Locate the cell with the specified text and output its (x, y) center coordinate. 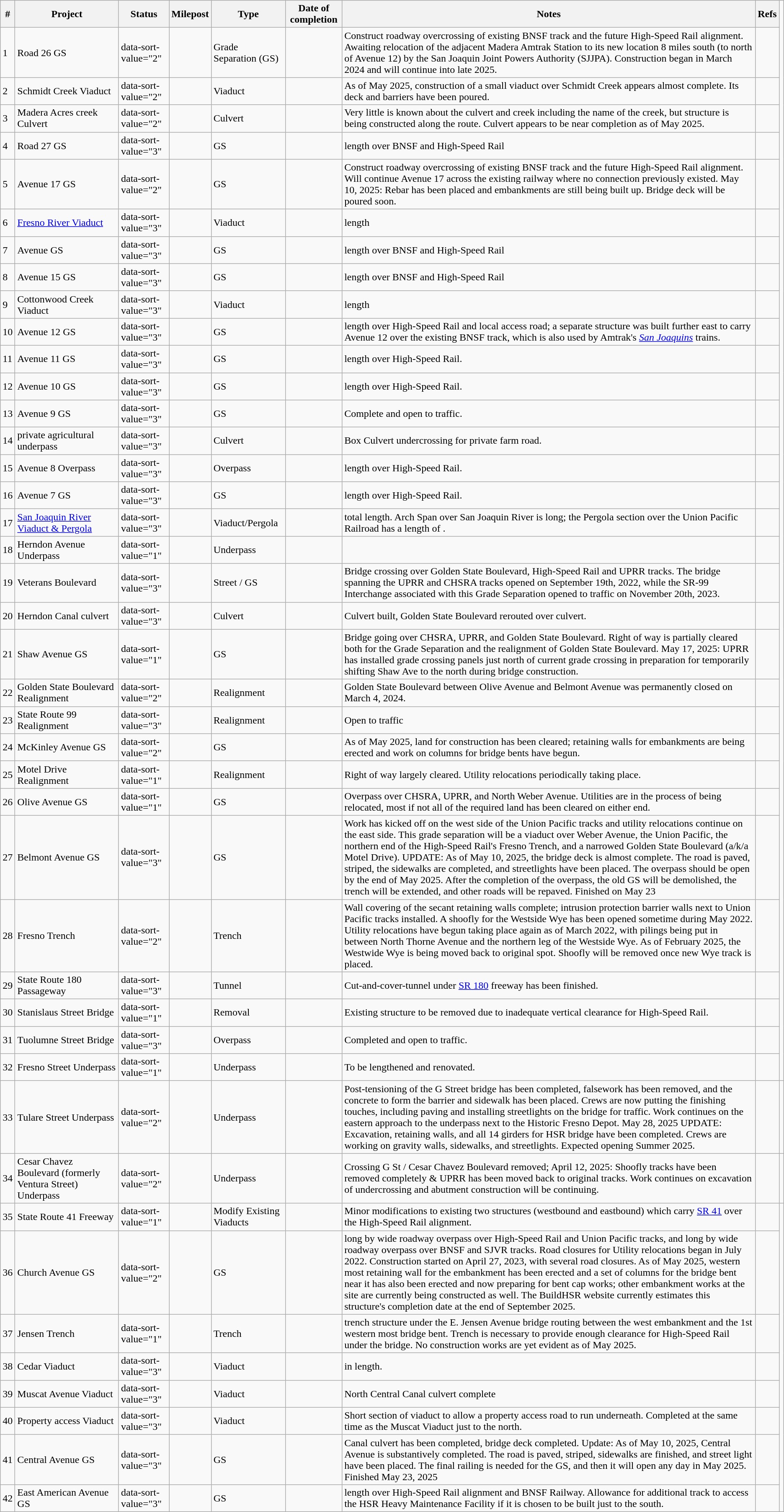
3 (8, 118)
total length. Arch Span over San Joaquin River is long; the Pergola section over the Union Pacific Railroad has a length of . (549, 523)
Avenue 12 GS (67, 332)
Cedar Viaduct (67, 1367)
2 (8, 91)
23 (8, 720)
14 (8, 441)
# (8, 14)
9 (8, 304)
8 (8, 277)
Milepost (190, 14)
41 (8, 1460)
40 (8, 1421)
State Route 41 Freeway (67, 1217)
30 (8, 1013)
11 (8, 359)
Herndon Avenue Underpass (67, 550)
Existing structure to be removed due to inadequate vertical clearance for High-Speed Rail. (549, 1013)
Belmont Avenue GS (67, 857)
Right of way largely cleared. Utility relocations periodically taking place. (549, 774)
Avenue 15 GS (67, 277)
33 (8, 1117)
Avenue 7 GS (67, 495)
Motel Drive Realignment (67, 774)
Avenue 11 GS (67, 359)
25 (8, 774)
29 (8, 985)
San Joaquin River Viaduct & Pergola (67, 523)
Viaduct/Pergola (248, 523)
in length. (549, 1367)
Street / GS (248, 583)
Tulare Street Underpass (67, 1117)
State Route 180 Passageway (67, 985)
Completed and open to traffic. (549, 1040)
Jensen Trench (67, 1334)
32 (8, 1067)
Madera Acres creek Culvert (67, 118)
35 (8, 1217)
Cesar Chavez Boulevard (formerly Ventura Street) Underpass (67, 1178)
Fresno Trench (67, 935)
East American Avenue GS (67, 1498)
Golden State Boulevard Realignment (67, 693)
37 (8, 1334)
As of May 2025, construction of a small viaduct over Schmidt Creek appears almost complete. Its deck and barriers have been poured. (549, 91)
19 (8, 583)
Road 26 GS (67, 53)
Central Avenue GS (67, 1460)
4 (8, 146)
McKinley Avenue GS (67, 747)
28 (8, 935)
Box Culvert undercrossing for private farm road. (549, 441)
15 (8, 468)
Fresno River Viaduct (67, 223)
16 (8, 495)
27 (8, 857)
17 (8, 523)
Notes (549, 14)
38 (8, 1367)
Avenue 10 GS (67, 386)
Removal (248, 1013)
Type (248, 14)
34 (8, 1178)
Status (144, 14)
22 (8, 693)
Date of completion (314, 14)
5 (8, 184)
Veterans Boulevard (67, 583)
7 (8, 250)
State Route 99 Realignment (67, 720)
Cottonwood Creek Viaduct (67, 304)
Tuolumne Street Bridge (67, 1040)
31 (8, 1040)
Avenue 9 GS (67, 414)
Tunnel (248, 985)
private agricultural underpass (67, 441)
36 (8, 1272)
Minor modifications to existing two structures (westbound and eastbound) which carry SR 41 over the High-Speed Rail alignment. (549, 1217)
20 (8, 616)
24 (8, 747)
Fresno Street Underpass (67, 1067)
Open to traffic (549, 720)
Schmidt Creek Viaduct (67, 91)
Property access Viaduct (67, 1421)
Muscat Avenue Viaduct (67, 1393)
13 (8, 414)
Complete and open to traffic. (549, 414)
6 (8, 223)
12 (8, 386)
Golden State Boulevard between Olive Avenue and Belmont Avenue was permanently closed on March 4, 2024. (549, 693)
Cut-and-cover-tunnel under SR 180 freeway has been finished. (549, 985)
18 (8, 550)
Herndon Canal culvert (67, 616)
Shaw Avenue GS (67, 654)
Stanislaus Street Bridge (67, 1013)
Refs (767, 14)
To be lengthened and renovated. (549, 1067)
Road 27 GS (67, 146)
Avenue 17 GS (67, 184)
Culvert built, Golden State Boulevard rerouted over culvert. (549, 616)
42 (8, 1498)
Grade Separation (GS) (248, 53)
1 (8, 53)
Avenue GS (67, 250)
26 (8, 802)
21 (8, 654)
Modify Existing Viaducts (248, 1217)
10 (8, 332)
North Central Canal culvert complete (549, 1393)
Church Avenue GS (67, 1272)
Avenue 8 Overpass (67, 468)
Project (67, 14)
39 (8, 1393)
Short section of viaduct to allow a property access road to run underneath. Completed at the same time as the Muscat Viaduct just to the north. (549, 1421)
Olive Avenue GS (67, 802)
